Return the (x, y) coordinate for the center point of the cell that contains the specified text.  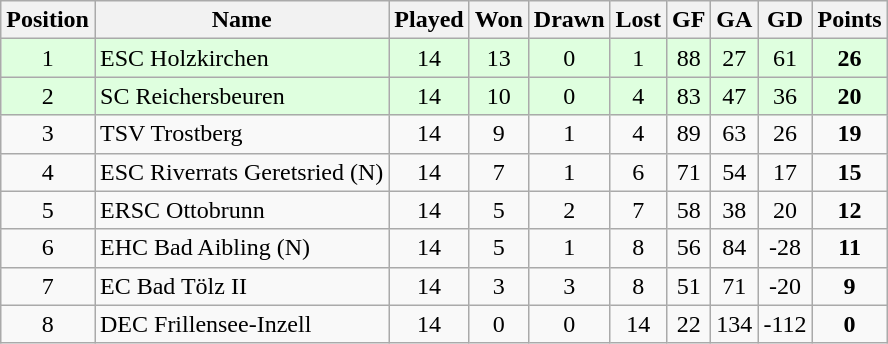
88 (688, 58)
54 (734, 172)
56 (688, 248)
19 (850, 134)
-28 (785, 248)
Played (429, 20)
SC Reichersbeuren (241, 96)
47 (734, 96)
12 (850, 210)
ESC Riverrats Geretsried (N) (241, 172)
EHC Bad Aibling (N) (241, 248)
Won (498, 20)
83 (688, 96)
GA (734, 20)
Name (241, 20)
22 (688, 324)
Position (48, 20)
GD (785, 20)
134 (734, 324)
EC Bad Tölz II (241, 286)
58 (688, 210)
TSV Trostberg (241, 134)
51 (688, 286)
63 (734, 134)
GF (688, 20)
ERSC Ottobrunn (241, 210)
17 (785, 172)
15 (850, 172)
Drawn (569, 20)
-112 (785, 324)
36 (785, 96)
DEC Frillensee-Inzell (241, 324)
84 (734, 248)
27 (734, 58)
ESC Holzkirchen (241, 58)
Points (850, 20)
61 (785, 58)
89 (688, 134)
13 (498, 58)
10 (498, 96)
Lost (638, 20)
-20 (785, 286)
38 (734, 210)
11 (850, 248)
